Pinpoint the cell where the given text exists, returning its [x, y] midpoint coordinate. 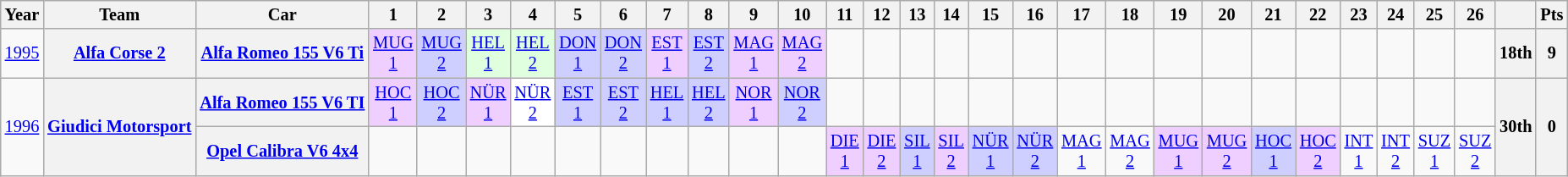
SUZ2 [1475, 151]
10 [802, 14]
23 [1359, 14]
12 [882, 14]
8 [709, 14]
24 [1395, 14]
0 [1551, 127]
30th [1516, 127]
15 [991, 14]
Car [282, 14]
17 [1081, 14]
NOR1 [753, 102]
6 [623, 14]
11 [845, 14]
DON2 [623, 53]
Alfa Romeo 155 V6 Ti [282, 53]
4 [533, 14]
NOR2 [802, 102]
19 [1179, 14]
DIE1 [845, 151]
Team [119, 14]
Alfa Romeo 155 V6 TI [282, 102]
21 [1274, 14]
20 [1226, 14]
Year [22, 14]
1 [392, 14]
18 [1130, 14]
25 [1434, 14]
14 [951, 14]
Opel Calibra V6 4x4 [282, 151]
16 [1035, 14]
INT1 [1359, 151]
1995 [22, 53]
5 [578, 14]
SIL2 [951, 151]
SUZ1 [1434, 151]
INT2 [1395, 151]
1996 [22, 127]
DON1 [578, 53]
Alfa Corse 2 [119, 53]
7 [666, 14]
2 [441, 14]
13 [917, 14]
26 [1475, 14]
3 [489, 14]
Pts [1551, 14]
Giudici Motorsport [119, 127]
DIE2 [882, 151]
SIL1 [917, 151]
22 [1318, 14]
18th [1516, 53]
